Return the (X, Y) coordinate for the center point of the cell that contains the specified text.  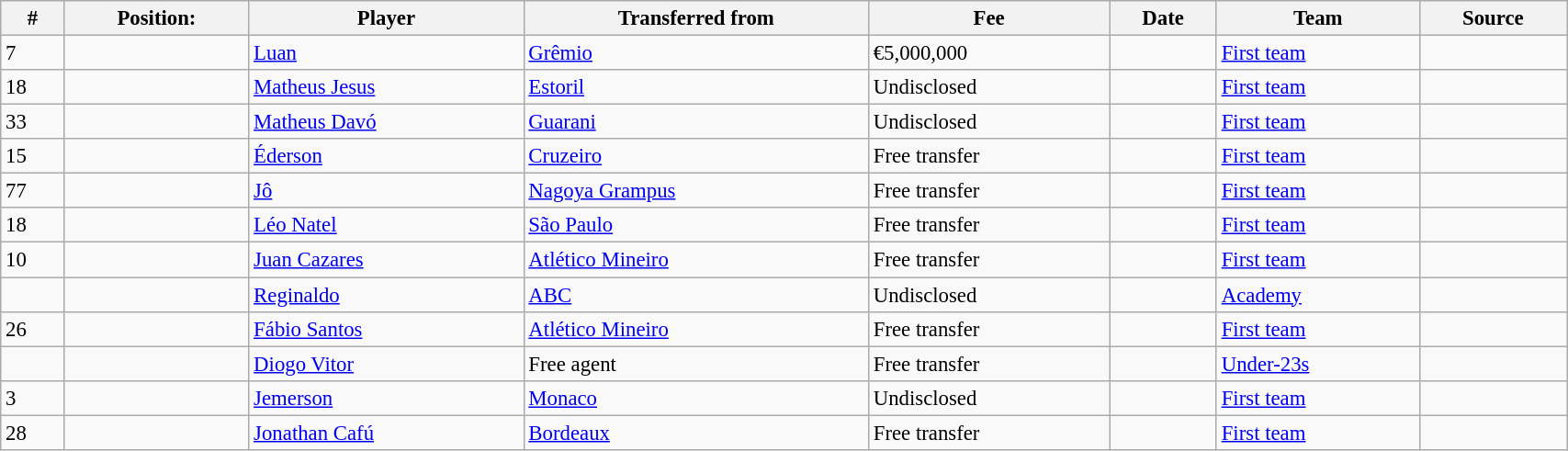
Transferred from (696, 18)
Source (1493, 18)
Academy (1317, 295)
10 (33, 260)
Team (1317, 18)
Player (386, 18)
Grêmio (696, 53)
Cruzeiro (696, 156)
Date (1163, 18)
€5,000,000 (988, 53)
7 (33, 53)
Matheus Davó (386, 122)
Jemerson (386, 398)
Nagoya Grampus (696, 191)
São Paulo (696, 225)
Monaco (696, 398)
Juan Cazares (386, 260)
33 (33, 122)
Guarani (696, 122)
ABC (696, 295)
# (33, 18)
15 (33, 156)
Bordeaux (696, 433)
Under-23s (1317, 364)
3 (33, 398)
Fábio Santos (386, 329)
Jô (386, 191)
26 (33, 329)
Éderson (386, 156)
28 (33, 433)
Jonathan Cafú (386, 433)
Léo Natel (386, 225)
Free agent (696, 364)
Luan (386, 53)
Reginaldo (386, 295)
Position: (156, 18)
Matheus Jesus (386, 87)
Diogo Vitor (386, 364)
77 (33, 191)
Estoril (696, 87)
Fee (988, 18)
